Return the (x, y) coordinate for the center point of the cell that contains the specified text.  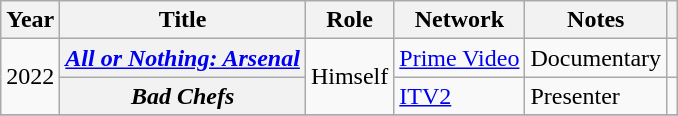
Bad Chefs (183, 96)
Presenter (596, 96)
Year (30, 20)
Himself (349, 77)
Role (349, 20)
ITV2 (460, 96)
Title (183, 20)
2022 (30, 77)
All or Nothing: Arsenal (183, 58)
Prime Video (460, 58)
Network (460, 20)
Notes (596, 20)
Documentary (596, 58)
